Return (X, Y) of the center of cell containing provided text 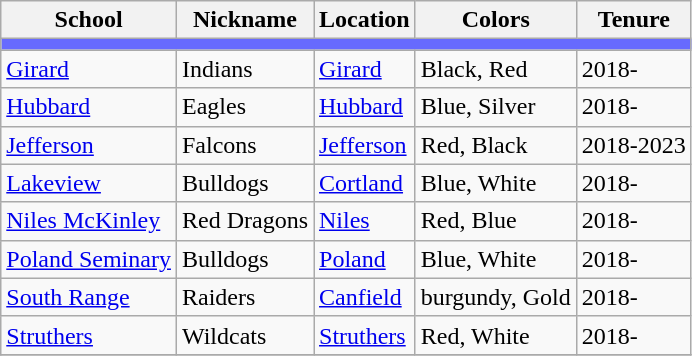
Tenure (634, 20)
Blue, Silver (496, 107)
School (89, 20)
Black, Red (496, 69)
Eagles (244, 107)
Raiders (244, 297)
Poland (365, 259)
Cortland (365, 183)
Poland Seminary (89, 259)
Niles (365, 221)
Nickname (244, 20)
2018-2023 (634, 145)
Niles McKinley (89, 221)
Wildcats (244, 335)
Canfield (365, 297)
South Range (89, 297)
Lakeview (89, 183)
Location (365, 20)
burgundy, Gold (496, 297)
Indians (244, 69)
Falcons (244, 145)
Red, White (496, 335)
Colors (496, 20)
Red, Black (496, 145)
Red Dragons (244, 221)
Red, Blue (496, 221)
